Search for the cell housing the specified text and yield its [X, Y] center coordinate. 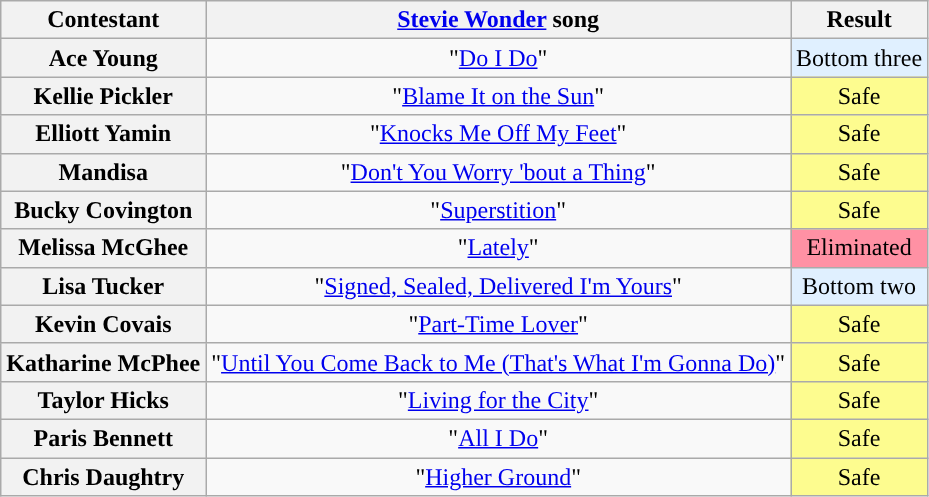
"Do I Do" [498, 58]
Chris Daughtry [104, 477]
Kellie Pickler [104, 96]
Result [860, 20]
"Superstition" [498, 210]
"Part-Time Lover" [498, 324]
"All I Do" [498, 438]
Bottom two [860, 286]
"Higher Ground" [498, 477]
Katharine McPhee [104, 362]
"Knocks Me Off My Feet" [498, 134]
Ace Young [104, 58]
Bottom three [860, 58]
"Until You Come Back to Me (That's What I'm Gonna Do)" [498, 362]
"Don't You Worry 'bout a Thing" [498, 172]
"Signed, Sealed, Delivered I'm Yours" [498, 286]
Kevin Covais [104, 324]
Eliminated [860, 248]
Lisa Tucker [104, 286]
Taylor Hicks [104, 400]
Mandisa [104, 172]
"Living for the City" [498, 400]
Elliott Yamin [104, 134]
"Blame It on the Sun" [498, 96]
"Lately" [498, 248]
Melissa McGhee [104, 248]
Paris Bennett [104, 438]
Bucky Covington [104, 210]
Contestant [104, 20]
Stevie Wonder song [498, 20]
